From the cell containing the given text, extract its center point as (X, Y) coordinate. 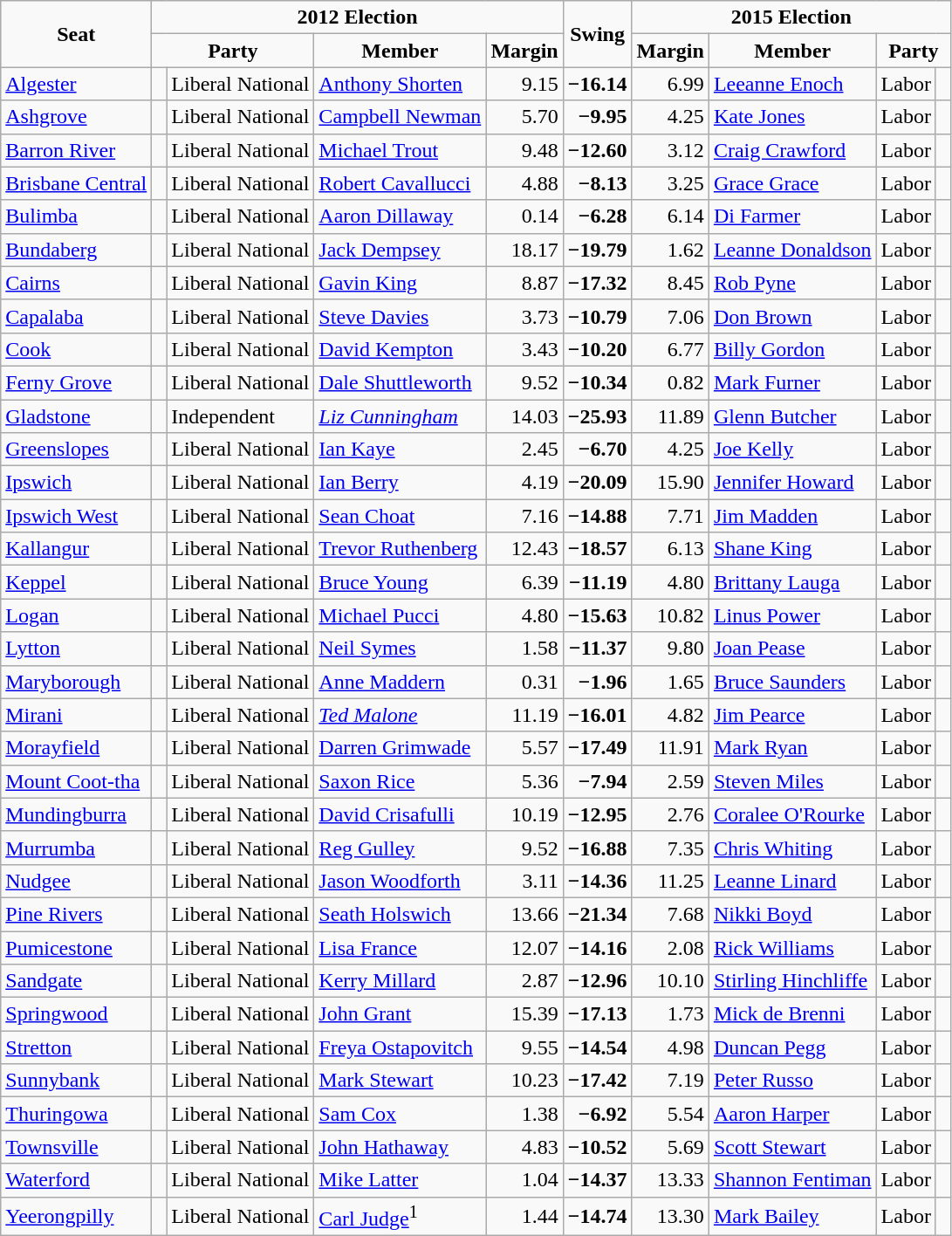
−7.94 (597, 781)
Mark Stewart (400, 1081)
Sandgate (77, 981)
4.82 (670, 715)
Jason Woodforth (400, 881)
Swing (597, 34)
Townsville (77, 1147)
10.82 (670, 615)
Mundingburra (77, 814)
5.57 (524, 748)
13.30 (670, 1217)
Steve Davies (400, 316)
Rob Pyne (792, 283)
Freya Ostapovitch (400, 1047)
Waterford (77, 1180)
15.39 (524, 1014)
Gladstone (77, 416)
Mark Furner (792, 382)
Lisa France (400, 947)
7.35 (670, 848)
−21.34 (597, 914)
18.17 (524, 250)
1.62 (670, 250)
Cook (77, 349)
Peter Russo (792, 1081)
Ferny Grove (77, 382)
Sean Choat (400, 516)
−14.36 (597, 881)
Darren Grimwade (400, 748)
−14.74 (597, 1217)
Mick de Brenni (792, 1014)
Don Brown (792, 316)
Leanne Donaldson (792, 250)
−8.13 (597, 183)
1.58 (524, 649)
7.19 (670, 1081)
−16.01 (597, 715)
Nudgee (77, 881)
Pumicestone (77, 947)
Mike Latter (400, 1180)
6.77 (670, 349)
Leanne Linard (792, 881)
Pine Rivers (77, 914)
Mark Bailey (792, 1217)
Kallangur (77, 549)
1.73 (670, 1014)
Maryborough (77, 682)
11.89 (670, 416)
12.07 (524, 947)
Trevor Ruthenberg (400, 549)
9.48 (524, 150)
Murrumba (77, 848)
3.43 (524, 349)
5.70 (524, 117)
Sunnybank (77, 1081)
Cairns (77, 283)
10.23 (524, 1081)
Barron River (77, 150)
−19.79 (597, 250)
John Grant (400, 1014)
Stretton (77, 1047)
Independent (241, 416)
−9.95 (597, 117)
−14.88 (597, 516)
2.45 (524, 450)
Jack Dempsey (400, 250)
−16.14 (597, 84)
John Hathaway (400, 1147)
3.73 (524, 316)
Yeerongpilly (77, 1217)
8.87 (524, 283)
Michael Pucci (400, 615)
6.13 (670, 549)
1.44 (524, 1217)
12.43 (524, 549)
7.06 (670, 316)
10.10 (670, 981)
Mark Ryan (792, 748)
0.31 (524, 682)
Neil Symes (400, 649)
−14.37 (597, 1180)
Liz Cunningham (400, 416)
4.88 (524, 183)
Ipswich (77, 483)
Ipswich West (77, 516)
5.36 (524, 781)
−1.96 (597, 682)
Shane King (792, 549)
6.39 (524, 582)
−16.88 (597, 848)
Ian Kaye (400, 450)
−20.09 (597, 483)
Bundaberg (77, 250)
3.25 (670, 183)
11.19 (524, 715)
15.90 (670, 483)
Brisbane Central (77, 183)
Thuringowa (77, 1114)
7.71 (670, 516)
Joan Pease (792, 649)
9.80 (670, 649)
−11.19 (597, 582)
Bruce Saunders (792, 682)
Dale Shuttleworth (400, 382)
6.14 (670, 216)
11.25 (670, 881)
−14.54 (597, 1047)
Duncan Pegg (792, 1047)
Bulimba (77, 216)
David Crisafulli (400, 814)
Aaron Harper (792, 1114)
Chris Whiting (792, 848)
−14.16 (597, 947)
9.15 (524, 84)
−15.63 (597, 615)
Grace Grace (792, 183)
2012 Election (358, 17)
8.45 (670, 283)
Anthony Shorten (400, 84)
Ted Malone (400, 715)
10.19 (524, 814)
Aaron Dillaway (400, 216)
Rick Williams (792, 947)
7.68 (670, 914)
1.65 (670, 682)
Gavin King (400, 283)
Mirani (77, 715)
Anne Maddern (400, 682)
7.16 (524, 516)
Campbell Newman (400, 117)
Jim Pearce (792, 715)
−17.42 (597, 1081)
0.14 (524, 216)
Kerry Millard (400, 981)
2.87 (524, 981)
−25.93 (597, 416)
Algester (77, 84)
Ashgrove (77, 117)
0.82 (670, 382)
2015 Election (791, 17)
Nikki Boyd (792, 914)
Keppel (77, 582)
5.54 (670, 1114)
−12.95 (597, 814)
3.11 (524, 881)
9.55 (524, 1047)
Morayfield (77, 748)
Seath Holswich (400, 914)
Lytton (77, 649)
Robert Cavallucci (400, 183)
Bruce Young (400, 582)
2.08 (670, 947)
Craig Crawford (792, 150)
Springwood (77, 1014)
Glenn Butcher (792, 416)
Di Farmer (792, 216)
−18.57 (597, 549)
−17.49 (597, 748)
−17.32 (597, 283)
Reg Gulley (400, 848)
Linus Power (792, 615)
Steven Miles (792, 781)
Shannon Fentiman (792, 1180)
1.38 (524, 1114)
2.76 (670, 814)
Leeanne Enoch (792, 84)
−11.37 (597, 649)
Saxon Rice (400, 781)
−12.60 (597, 150)
Billy Gordon (792, 349)
Stirling Hinchliffe (792, 981)
−6.70 (597, 450)
−10.79 (597, 316)
Mount Coot-tha (77, 781)
Seat (77, 34)
−6.28 (597, 216)
−10.52 (597, 1147)
−12.96 (597, 981)
2.59 (670, 781)
Brittany Lauga (792, 582)
4.98 (670, 1047)
Greenslopes (77, 450)
Carl Judge1 (400, 1217)
Capalaba (77, 316)
Jennifer Howard (792, 483)
Coralee O'Rourke (792, 814)
−10.34 (597, 382)
14.03 (524, 416)
Scott Stewart (792, 1147)
−17.13 (597, 1014)
3.12 (670, 150)
Ian Berry (400, 483)
5.69 (670, 1147)
4.19 (524, 483)
13.66 (524, 914)
Sam Cox (400, 1114)
Logan (77, 615)
−10.20 (597, 349)
6.99 (670, 84)
13.33 (670, 1180)
Joe Kelly (792, 450)
Jim Madden (792, 516)
−6.92 (597, 1114)
Michael Trout (400, 150)
1.04 (524, 1180)
Kate Jones (792, 117)
4.83 (524, 1147)
David Kempton (400, 349)
11.91 (670, 748)
